Detect which cell encompasses the target text, then output its (X, Y) center coordinate. 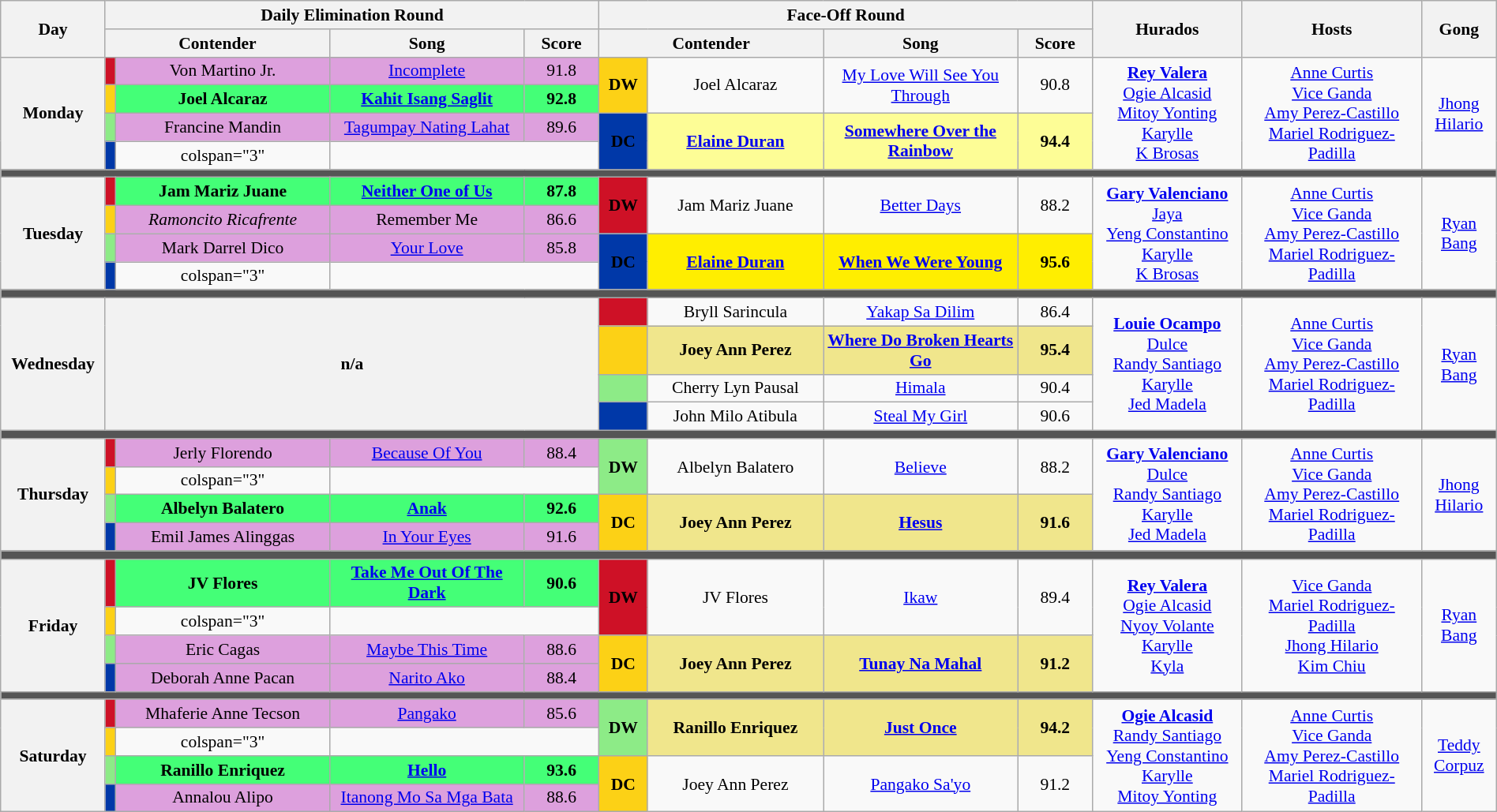
Thursday (54, 495)
Tagumpay Nating Lahat (426, 128)
Anak (426, 509)
Ikaw (921, 597)
89.6 (562, 128)
Hello (426, 770)
Face-Off Round (845, 15)
Steal My Girl (921, 417)
Jerly Florendo (223, 453)
Daily Elimination Round (352, 15)
Vice GandaMariel Rodriguez-PadillaJhong HilarioKim Chiu (1331, 625)
Saturday (54, 756)
Maybe This Time (426, 649)
Bryll Sarincula (736, 312)
Himala (921, 388)
In Your Eyes (426, 537)
Friday (54, 625)
Believe (921, 467)
92.8 (562, 99)
Monday (54, 113)
Remember Me (426, 220)
Annalou Alipo (223, 798)
86.4 (1055, 312)
Louie OcampoDulceRandy SantiagoKarylleJed Madela (1167, 365)
86.6 (562, 220)
Cherry Lyn Pausal (736, 388)
Because Of You (426, 453)
Where Do Broken Hearts Go (921, 350)
Pangako Sa'yo (921, 784)
Eric Cagas (223, 649)
Rey ValeraOgie AlcasidNyoy VolanteKarylleKyla (1167, 625)
Emil James Alinggas (223, 537)
Mark Darrel Dico (223, 248)
Von Martino Jr. (223, 71)
Pangako (426, 714)
John Milo Atibula (736, 417)
Gary ValencianoDulceRandy SantiagoKarylleJed Madela (1167, 495)
Ogie AlcasidRandy SantiagoYeng ConstantinoKarylleMitoy Yonting (1167, 756)
Hurados (1167, 28)
Your Love (426, 248)
89.4 (1055, 597)
Tuesday (54, 234)
Wednesday (54, 365)
Gary ValencianoJayaYeng ConstantinoKarylleK Brosas (1167, 234)
Mhaferie Anne Tecson (223, 714)
n/a (352, 365)
When We Were Young (921, 262)
Tunay Na Mahal (921, 663)
95.4 (1055, 350)
My Love Will See You Through (921, 85)
Deborah Anne Pacan (223, 678)
Narito Ako (426, 678)
Somewhere Over the Rainbow (921, 142)
Itanong Mo Sa Mga Bata (426, 798)
Day (54, 28)
Hosts (1331, 28)
Kahit Isang Saglit (426, 99)
Yakap Sa Dilim (921, 312)
87.8 (562, 192)
Neither One of Us (426, 192)
94.4 (1055, 142)
Just Once (921, 728)
Take Me Out Of The Dark (426, 582)
Gong (1459, 28)
Hesus (921, 522)
Incomplete (426, 71)
90.8 (1055, 85)
Teddy Corpuz (1459, 756)
90.4 (1055, 388)
Rey ValeraOgie AlcasidMitoy YontingKarylleK Brosas (1167, 113)
Better Days (921, 205)
91.8 (562, 71)
92.6 (562, 509)
94.2 (1055, 728)
Francine Mandin (223, 128)
85.6 (562, 714)
85.8 (562, 248)
93.6 (562, 770)
95.6 (1055, 262)
Ramoncito Ricafrente (223, 220)
